Output the (x, y) coordinate of the center of the cell containing the given text.  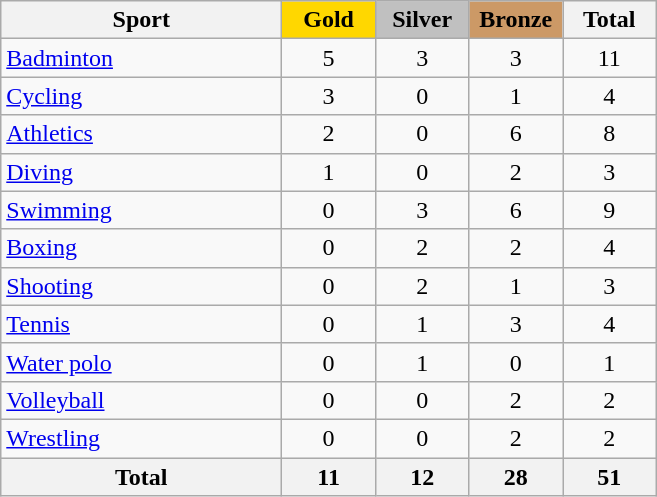
12 (422, 477)
Diving (142, 172)
Athletics (142, 134)
8 (609, 134)
Tennis (142, 324)
Cycling (142, 96)
Sport (142, 20)
28 (516, 477)
Wrestling (142, 438)
51 (609, 477)
Shooting (142, 286)
Swimming (142, 210)
5 (329, 58)
Gold (329, 20)
Silver (422, 20)
Badminton (142, 58)
9 (609, 210)
Water polo (142, 362)
Volleyball (142, 400)
Bronze (516, 20)
Boxing (142, 248)
